Find where the given text appears and provide that cell's center as (x, y) coordinate. 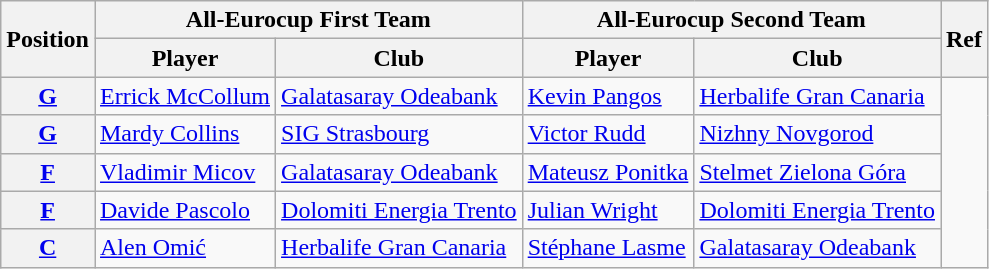
Mateusz Ponitka (608, 172)
Mardy Collins (184, 134)
Ref (964, 39)
All-Eurocup Second Team (731, 20)
Alen Omić (184, 248)
Position (48, 39)
Stéphane Lasme (608, 248)
Davide Pascolo (184, 210)
Vladimir Micov (184, 172)
C (48, 248)
Kevin Pangos (608, 96)
Victor Rudd (608, 134)
Nizhny Novgorod (818, 134)
All-Eurocup First Team (308, 20)
Stelmet Zielona Góra (818, 172)
SIG Strasbourg (400, 134)
Julian Wright (608, 210)
Errick McCollum (184, 96)
